Extract the [X, Y] coordinate from the center of the cell holding the provided text.  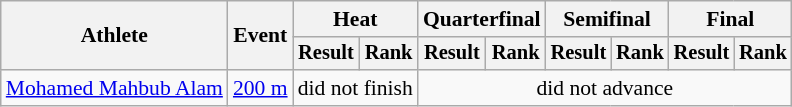
Heat [356, 19]
Quarterfinal [482, 19]
did not advance [605, 88]
Semifinal [608, 19]
200 m [260, 88]
Final [730, 19]
Event [260, 36]
did not finish [356, 88]
Athlete [114, 36]
Mohamed Mahbub Alam [114, 88]
